Detect which cell encompasses the target text, then output its [x, y] center coordinate. 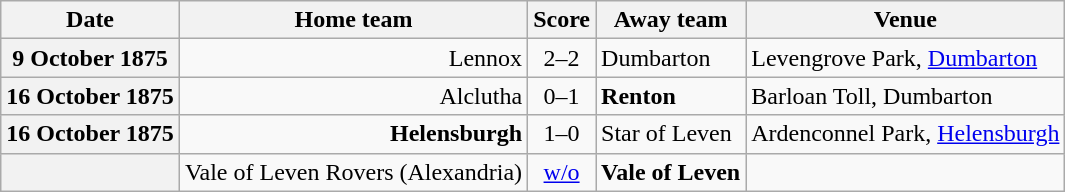
Star of Leven [671, 134]
Vale of Leven [671, 172]
Home team [353, 20]
Renton [671, 96]
2–2 [562, 58]
Date [90, 20]
Vale of Leven Rovers (Alexandria) [353, 172]
Ardenconnel Park, Helensburgh [906, 134]
Levengrove Park, Dumbarton [906, 58]
Away team [671, 20]
w/o [562, 172]
Helensburgh [353, 134]
Alclutha [353, 96]
Barloan Toll, Dumbarton [906, 96]
Dumbarton [671, 58]
9 October 1875 [90, 58]
0–1 [562, 96]
Venue [906, 20]
Score [562, 20]
Lennox [353, 58]
1–0 [562, 134]
